Return the [x, y] coordinate for the center point of the cell that contains the specified text.  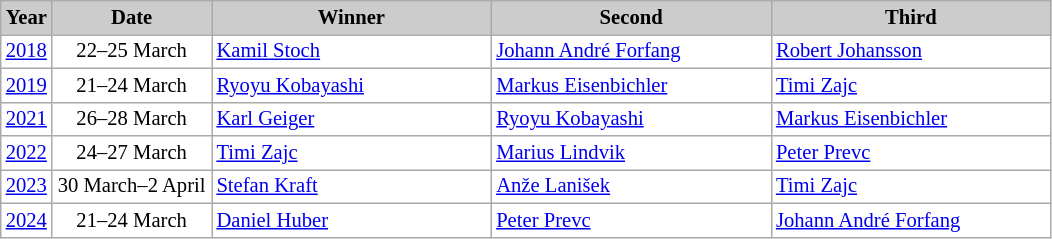
2023 [26, 186]
2024 [26, 220]
Stefan Kraft [352, 186]
Date [132, 17]
30 March–2 April [132, 186]
2019 [26, 85]
Robert Johansson [911, 51]
Daniel Huber [352, 220]
Second [631, 17]
2022 [26, 153]
Kamil Stoch [352, 51]
Karl Geiger [352, 119]
24–27 March [132, 153]
2018 [26, 51]
Anže Lanišek [631, 186]
Third [911, 17]
2021 [26, 119]
Marius Lindvik [631, 153]
26–28 March [132, 119]
Year [26, 17]
Winner [352, 17]
22–25 March [132, 51]
